Provide the [x, y] coordinate of the cell's center where the given text is located.  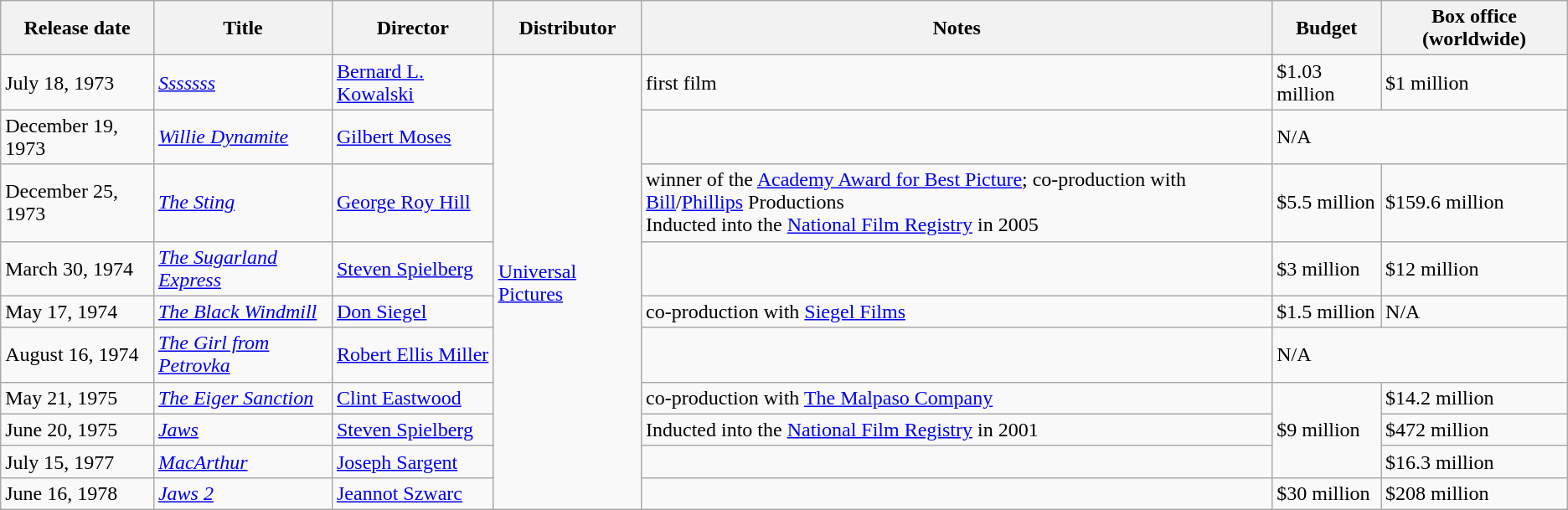
co-production with Siegel Films [957, 312]
Distributor [567, 28]
Release date [77, 28]
Sssssss [243, 82]
August 16, 1974 [77, 355]
$5.5 million [1327, 203]
Universal Pictures [567, 283]
Don Siegel [412, 312]
The Black Windmill [243, 312]
Gilbert Moses [412, 137]
June 16, 1978 [77, 493]
George Roy Hill [412, 203]
Jaws [243, 430]
July 18, 1973 [77, 82]
Budget [1327, 28]
winner of the Academy Award for Best Picture; co-production with Bill/Phillips ProductionsInducted into the National Film Registry in 2005 [957, 203]
Joseph Sargent [412, 461]
MacArthur [243, 461]
The Eiger Sanction [243, 398]
$1.03 million [1327, 82]
$16.3 million [1474, 461]
The Sting [243, 203]
December 19, 1973 [77, 137]
Director [412, 28]
December 25, 1973 [77, 203]
Jaws 2 [243, 493]
Bernard L. Kowalski [412, 82]
$159.6 million [1474, 203]
$208 million [1474, 493]
Clint Eastwood [412, 398]
co-production with The Malpaso Company [957, 398]
$9 million [1327, 430]
July 15, 1977 [77, 461]
March 30, 1974 [77, 268]
Jeannot Szwarc [412, 493]
$14.2 million [1474, 398]
The Sugarland Express [243, 268]
Title [243, 28]
June 20, 1975 [77, 430]
May 21, 1975 [77, 398]
$1 million [1474, 82]
$30 million [1327, 493]
first film [957, 82]
May 17, 1974 [77, 312]
$1.5 million [1327, 312]
Box office (worldwide) [1474, 28]
Willie Dynamite [243, 137]
Notes [957, 28]
$12 million [1474, 268]
$472 million [1474, 430]
$3 million [1327, 268]
The Girl from Petrovka [243, 355]
Inducted into the National Film Registry in 2001 [957, 430]
Robert Ellis Miller [412, 355]
